Capture the cell that displays the provided text and extract its (x, y) central coordinate. 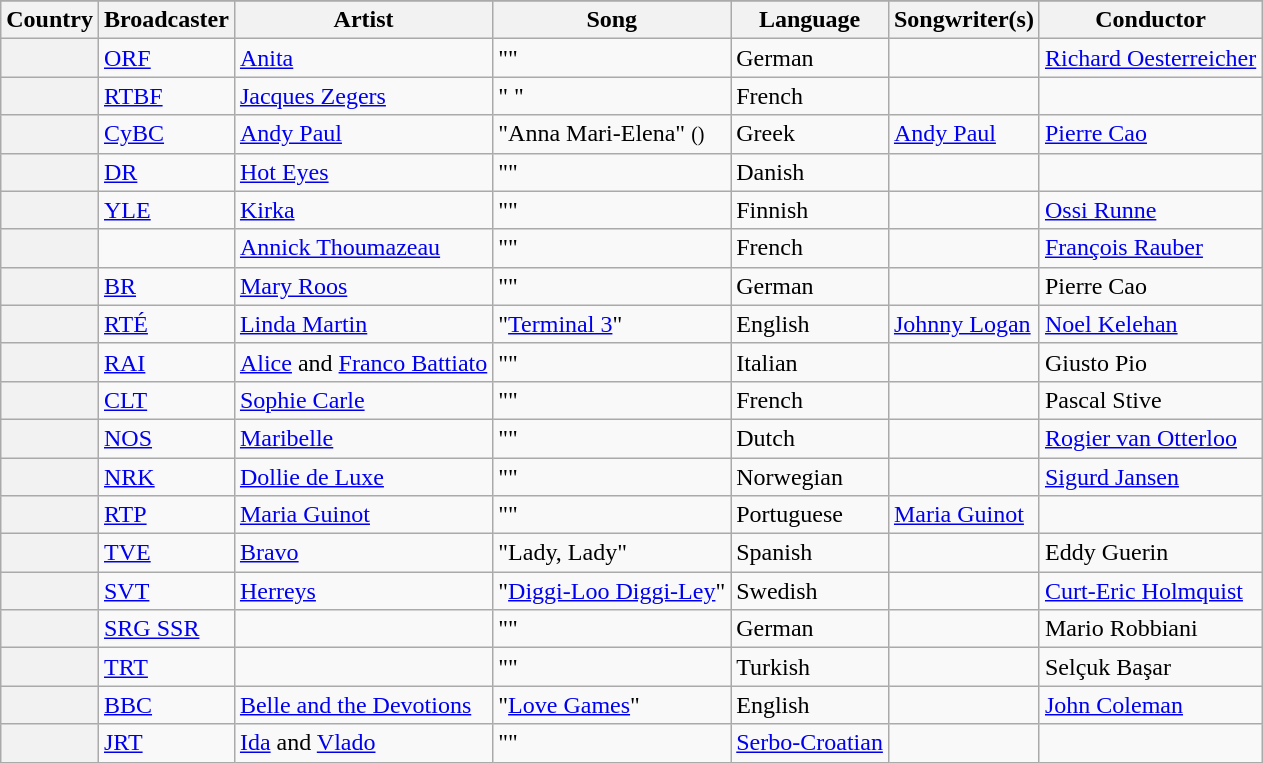
BR (166, 286)
RTP (166, 515)
Danish (810, 172)
Mario Robbiani (1150, 629)
Finnish (810, 210)
Selçuk Başar (1150, 667)
CyBC (166, 134)
Richard Oesterreicher (1150, 58)
Conductor (1150, 20)
Eddy Guerin (1150, 553)
Anita (363, 58)
Portuguese (810, 515)
Rogier van Otterloo (1150, 438)
CLT (166, 400)
BBC (166, 705)
TRT (166, 667)
SRG SSR (166, 629)
Bravo (363, 553)
Ossi Runne (1150, 210)
"Love Games" (612, 705)
François Rauber (1150, 248)
Sophie Carle (363, 400)
RTÉ (166, 324)
Songwriter(s) (964, 20)
Norwegian (810, 477)
John Coleman (1150, 705)
Alice and Franco Battiato (363, 362)
ORF (166, 58)
Language (810, 20)
Broadcaster (166, 20)
Herreys (363, 591)
Dollie de Luxe (363, 477)
"Anna Mari-Elena" () (612, 134)
Linda Martin (363, 324)
Ida and Vlado (363, 743)
Greek (810, 134)
Annick Thoumazeau (363, 248)
Pascal Stive (1150, 400)
YLE (166, 210)
"Terminal 3" (612, 324)
Curt-Eric Holmquist (1150, 591)
TVE (166, 553)
Giusto Pio (1150, 362)
" " (612, 96)
SVT (166, 591)
Mary Roos (363, 286)
Johnny Logan (964, 324)
Song (612, 20)
"Lady, Lady" (612, 553)
Jacques Zegers (363, 96)
Sigurd Jansen (1150, 477)
Maribelle (363, 438)
NOS (166, 438)
RTBF (166, 96)
Country (50, 20)
RAI (166, 362)
NRK (166, 477)
DR (166, 172)
Belle and the Devotions (363, 705)
Kirka (363, 210)
"Diggi-Loo Diggi-Ley" (612, 591)
Swedish (810, 591)
JRT (166, 743)
Serbo-Croatian (810, 743)
Artist (363, 20)
Dutch (810, 438)
Italian (810, 362)
Hot Eyes (363, 172)
Spanish (810, 553)
Noel Kelehan (1150, 324)
Turkish (810, 667)
